Return the [X, Y] coordinate for the center point of the cell that contains the specified text.  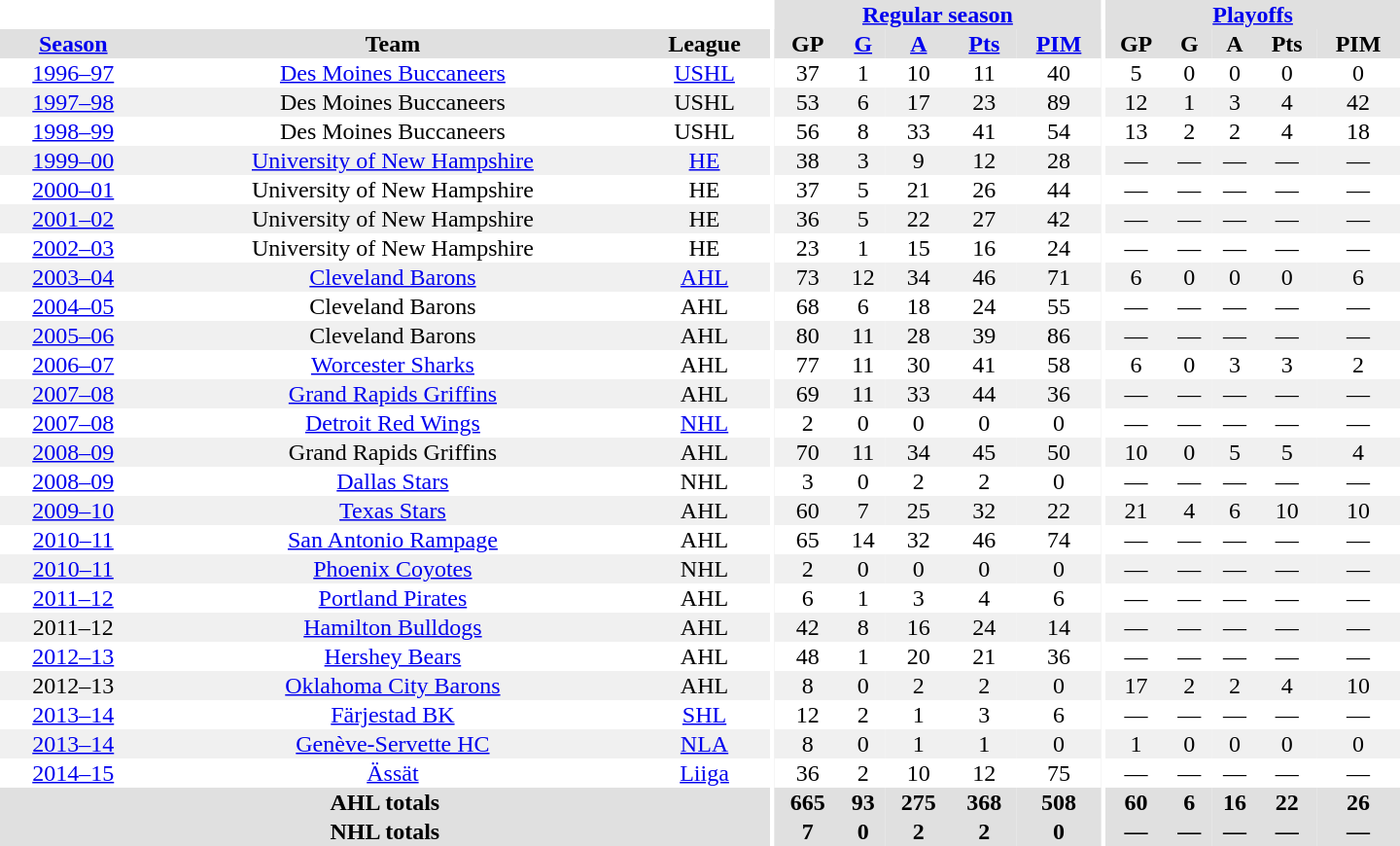
9 [918, 160]
1998–99 [74, 131]
2003–04 [74, 277]
39 [984, 335]
2009–10 [74, 511]
Hamilton Bulldogs [393, 627]
13 [1136, 131]
2002–03 [74, 248]
77 [807, 365]
89 [1059, 102]
55 [1059, 306]
48 [807, 656]
73 [807, 277]
86 [1059, 335]
Färjestad BK [393, 715]
AHL totals [385, 802]
69 [807, 394]
SHL [704, 715]
80 [807, 335]
Liiga [704, 773]
Regular season [937, 15]
74 [1059, 540]
1999–00 [74, 160]
70 [807, 452]
1997–98 [74, 102]
2006–07 [74, 365]
2005–06 [74, 335]
65 [807, 540]
27 [984, 219]
45 [984, 452]
2001–02 [74, 219]
20 [918, 656]
NHL totals [385, 831]
Detroit Red Wings [393, 423]
665 [807, 802]
2004–05 [74, 306]
Season [74, 44]
Portland Pirates [393, 598]
2014–15 [74, 773]
League [704, 44]
508 [1059, 802]
Worcester Sharks [393, 365]
Genève-Servette HC [393, 744]
368 [984, 802]
NLA [704, 744]
Ässät [393, 773]
Team [393, 44]
2000–01 [74, 190]
53 [807, 102]
San Antonio Rampage [393, 540]
58 [1059, 365]
15 [918, 248]
93 [863, 802]
68 [807, 306]
71 [1059, 277]
38 [807, 160]
Hershey Bears [393, 656]
275 [918, 802]
50 [1059, 452]
30 [918, 365]
Phoenix Coyotes [393, 569]
Playoffs [1252, 15]
25 [918, 511]
56 [807, 131]
40 [1059, 73]
54 [1059, 131]
Texas Stars [393, 511]
1996–97 [74, 73]
Dallas Stars [393, 481]
Oklahoma City Barons [393, 686]
75 [1059, 773]
